For the text-containing cell, return its midpoint in [X, Y] coordinate format. 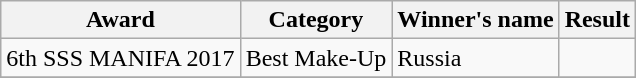
Result [597, 20]
Best Make-Up [316, 58]
Category [316, 20]
Russia [476, 58]
6th SSS MANIFA 2017 [120, 58]
Award [120, 20]
Winner's name [476, 20]
